Extract the [X, Y] coordinate from the center of the cell holding the provided text.  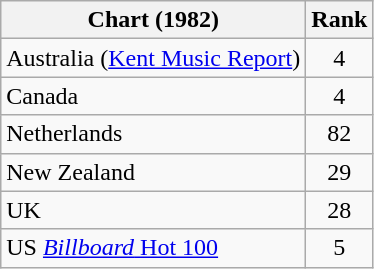
Chart (1982) [154, 20]
Rank [340, 20]
US Billboard Hot 100 [154, 248]
82 [340, 134]
UK [154, 210]
Australia (Kent Music Report) [154, 58]
28 [340, 210]
29 [340, 172]
Netherlands [154, 134]
5 [340, 248]
Canada [154, 96]
New Zealand [154, 172]
